Output the (X, Y) coordinate of the center of the cell containing the given text.  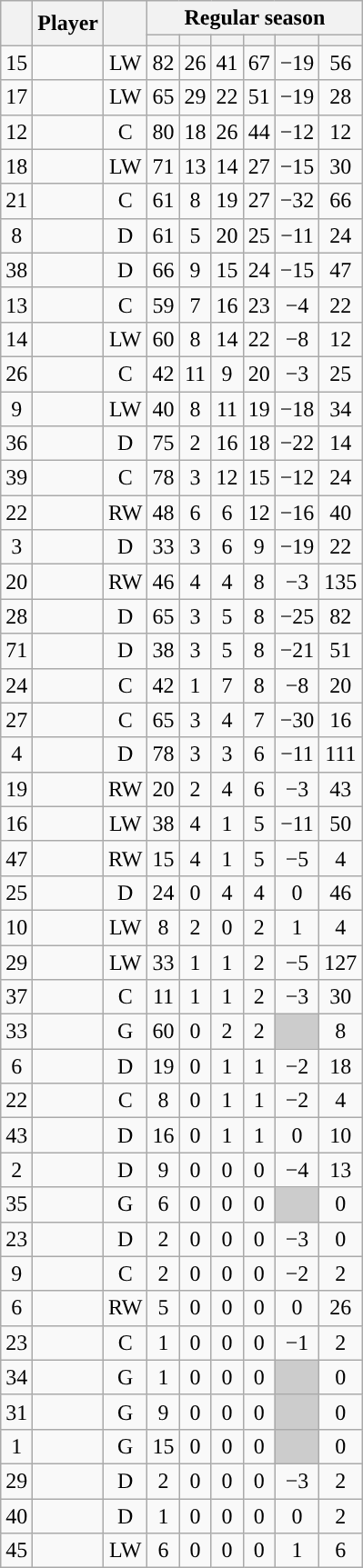
45 (16, 1551)
111 (340, 754)
75 (164, 444)
−22 (297, 444)
50 (340, 824)
17 (16, 97)
59 (164, 305)
21 (16, 201)
Regular season (255, 18)
37 (16, 997)
−21 (297, 651)
39 (16, 478)
127 (340, 963)
−18 (297, 408)
Player (68, 24)
−25 (297, 616)
56 (340, 63)
135 (340, 582)
80 (164, 132)
−16 (297, 513)
35 (16, 1204)
31 (16, 1412)
−30 (297, 720)
36 (16, 444)
67 (258, 63)
48 (164, 513)
41 (227, 63)
44 (258, 132)
−32 (297, 201)
−1 (297, 1343)
